Identify which cell holds the provided text, then report its (x, y) central coordinate. 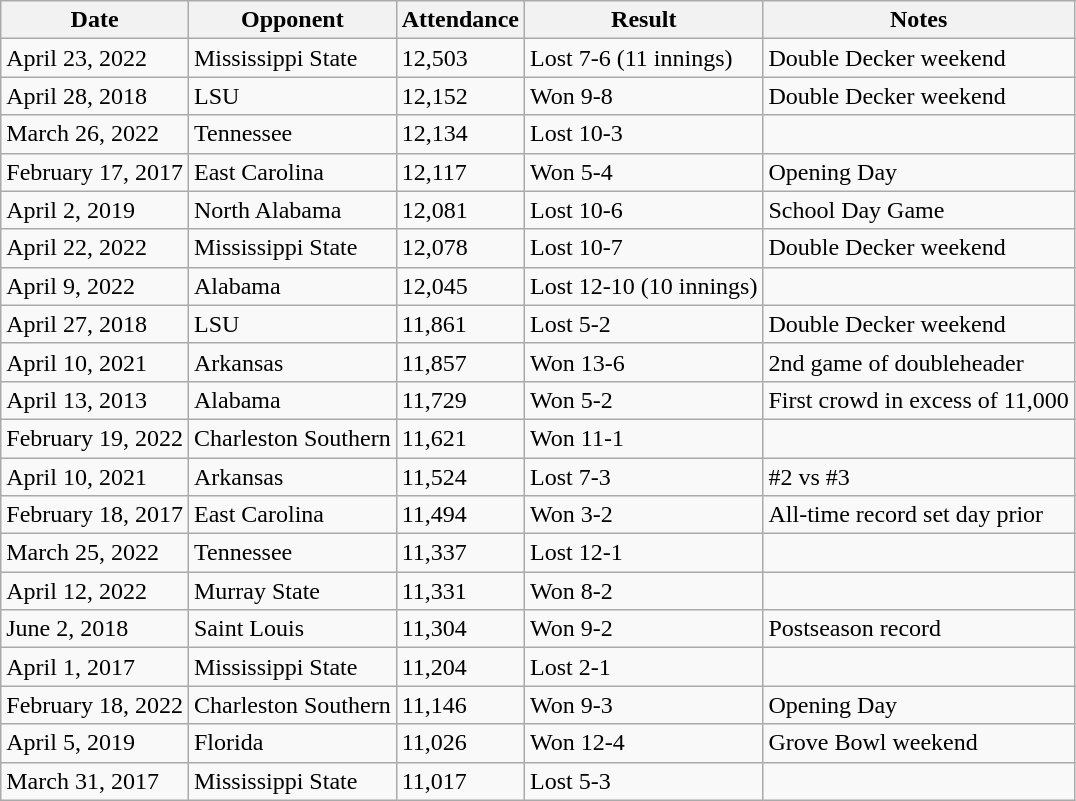
April 22, 2022 (95, 248)
12,152 (460, 96)
Saint Louis (292, 629)
#2 vs #3 (918, 477)
April 13, 2013 (95, 400)
April 23, 2022 (95, 58)
April 28, 2018 (95, 96)
11,729 (460, 400)
11,017 (460, 781)
North Alabama (292, 210)
11,204 (460, 667)
April 27, 2018 (95, 324)
11,857 (460, 362)
Notes (918, 20)
11,524 (460, 477)
Attendance (460, 20)
February 18, 2022 (95, 705)
11,026 (460, 743)
All-time record set day prior (918, 515)
Result (644, 20)
Won 3-2 (644, 515)
Postseason record (918, 629)
Won 5-2 (644, 400)
February 19, 2022 (95, 438)
Lost 12-10 (10 innings) (644, 286)
April 5, 2019 (95, 743)
February 18, 2017 (95, 515)
April 9, 2022 (95, 286)
Opponent (292, 20)
Won 11-1 (644, 438)
Florida (292, 743)
12,078 (460, 248)
12,134 (460, 134)
February 17, 2017 (95, 172)
Lost 10-6 (644, 210)
12,045 (460, 286)
Lost 10-3 (644, 134)
March 25, 2022 (95, 553)
June 2, 2018 (95, 629)
April 12, 2022 (95, 591)
March 31, 2017 (95, 781)
11,861 (460, 324)
Won 8-2 (644, 591)
Lost 12-1 (644, 553)
Won 5-4 (644, 172)
April 2, 2019 (95, 210)
Lost 7-3 (644, 477)
12,503 (460, 58)
School Day Game (918, 210)
2nd game of doubleheader (918, 362)
11,621 (460, 438)
Lost 7-6 (11 innings) (644, 58)
11,494 (460, 515)
11,337 (460, 553)
11,331 (460, 591)
Lost 2-1 (644, 667)
March 26, 2022 (95, 134)
12,081 (460, 210)
12,117 (460, 172)
Won 9-8 (644, 96)
Murray State (292, 591)
11,304 (460, 629)
Date (95, 20)
Grove Bowl weekend (918, 743)
Won 12-4 (644, 743)
Won 9-2 (644, 629)
Lost 5-2 (644, 324)
Won 9-3 (644, 705)
Lost 10-7 (644, 248)
11,146 (460, 705)
First crowd in excess of 11,000 (918, 400)
Lost 5-3 (644, 781)
April 1, 2017 (95, 667)
Won 13-6 (644, 362)
